Locate the cell with the specified text and output its (x, y) center coordinate. 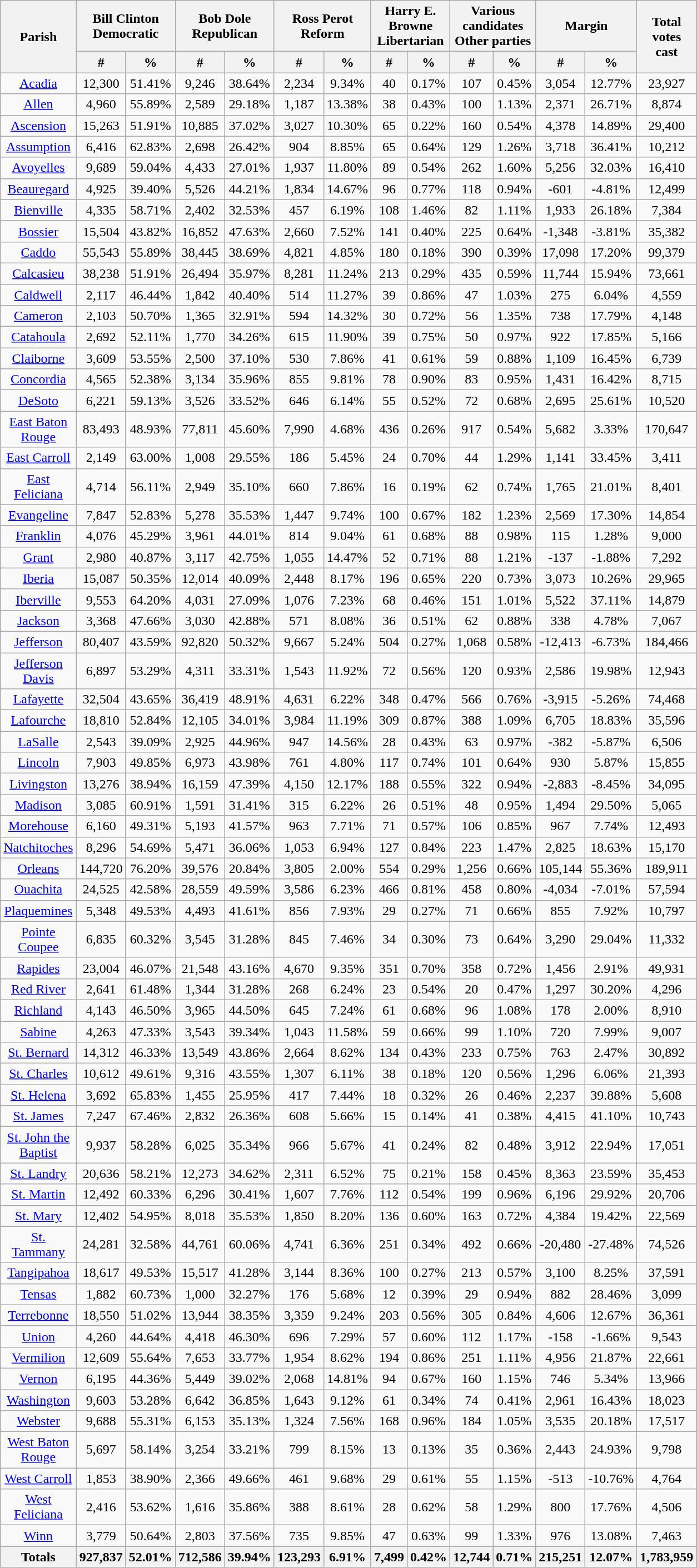
52.01% (150, 1557)
46.50% (150, 1010)
7,067 (667, 621)
59.13% (150, 401)
184,466 (667, 642)
West Carroll (38, 1479)
58.71% (150, 210)
6,506 (667, 742)
40 (389, 83)
566 (471, 700)
43.59% (150, 642)
108 (389, 210)
Plaquemines (38, 911)
57 (389, 1336)
4,433 (200, 168)
11.80% (347, 168)
4,296 (667, 989)
0.36% (515, 1450)
5,256 (560, 168)
10.26% (611, 578)
3,586 (299, 890)
29,965 (667, 578)
Lafourche (38, 721)
220 (471, 578)
845 (299, 939)
21.87% (611, 1357)
10,212 (667, 147)
7,247 (101, 1116)
2,589 (200, 104)
6.06% (611, 1074)
127 (389, 847)
32.58% (150, 1245)
13,966 (667, 1379)
134 (389, 1053)
0.77% (429, 189)
22,569 (667, 1216)
Tangipahoa (38, 1273)
7.74% (611, 826)
Total votes cast (667, 37)
43.55% (249, 1074)
8.15% (347, 1450)
1,431 (560, 379)
St. Martin (38, 1195)
338 (560, 621)
1,068 (471, 642)
Winn (38, 1536)
1,842 (200, 295)
East Carroll (38, 458)
2,117 (101, 295)
14.67% (347, 189)
4,148 (667, 316)
9.68% (347, 1479)
36.06% (249, 847)
4,150 (299, 784)
6.14% (347, 401)
0.32% (429, 1095)
2,698 (200, 147)
Webster (38, 1421)
4,260 (101, 1336)
35,382 (667, 231)
24,525 (101, 890)
34,095 (667, 784)
18,617 (101, 1273)
15,263 (101, 126)
5,278 (200, 515)
322 (471, 784)
37.10% (249, 358)
9,000 (667, 536)
13 (389, 1450)
712,586 (200, 1557)
2,949 (200, 487)
6,153 (200, 1421)
1,783,959 (667, 1557)
178 (560, 1010)
6,705 (560, 721)
12,402 (101, 1216)
6.19% (347, 210)
4,506 (667, 1507)
1,494 (560, 805)
18,810 (101, 721)
56.11% (150, 487)
5,166 (667, 337)
19.98% (611, 670)
348 (389, 700)
466 (389, 890)
Bill ClintonDemocratic (126, 26)
27.01% (249, 168)
6.04% (611, 295)
0.93% (515, 670)
856 (299, 911)
37,591 (667, 1273)
12.07% (611, 1557)
170,647 (667, 429)
24 (389, 458)
7.23% (347, 600)
963 (299, 826)
461 (299, 1479)
Totals (38, 1557)
3,134 (200, 379)
44.64% (150, 1336)
1.46% (429, 210)
12,300 (101, 83)
2,443 (560, 1450)
52.83% (150, 515)
Iberia (38, 578)
1,882 (101, 1294)
2.47% (611, 1053)
966 (299, 1145)
6,221 (101, 401)
45.60% (249, 429)
15,087 (101, 578)
74,526 (667, 1245)
215,251 (560, 1557)
315 (299, 805)
Acadia (38, 83)
37.11% (611, 600)
761 (299, 763)
-1.88% (611, 557)
50.35% (150, 578)
608 (299, 1116)
115 (560, 536)
101 (471, 763)
-137 (560, 557)
12,492 (101, 1195)
1,591 (200, 805)
38.90% (150, 1479)
20.18% (611, 1421)
Livingston (38, 784)
Ross PerotReform (322, 26)
13,276 (101, 784)
930 (560, 763)
2,825 (560, 847)
Richland (38, 1010)
2,569 (560, 515)
24,281 (101, 1245)
2,695 (560, 401)
7,384 (667, 210)
15,504 (101, 231)
49.31% (150, 826)
12 (389, 1294)
Sabine (38, 1032)
7.52% (347, 231)
80,407 (101, 642)
49.85% (150, 763)
646 (299, 401)
9.04% (347, 536)
0.59% (515, 273)
5.24% (347, 642)
223 (471, 847)
1,770 (200, 337)
5,526 (200, 189)
2,832 (200, 1116)
Jefferson Davis (38, 670)
5.66% (347, 1116)
Jefferson (38, 642)
203 (389, 1315)
0.40% (429, 231)
7.76% (347, 1195)
-8.45% (611, 784)
10,612 (101, 1074)
7,653 (200, 1357)
15.94% (611, 273)
13.38% (347, 104)
21,548 (200, 968)
52.11% (150, 337)
186 (299, 458)
351 (389, 968)
Parish (38, 37)
1,850 (299, 1216)
Vernon (38, 1379)
35.10% (249, 487)
12,943 (667, 670)
6,642 (200, 1400)
0.80% (515, 890)
4.85% (347, 252)
2,660 (299, 231)
Orleans (38, 868)
Cameron (38, 316)
76.20% (150, 868)
58.28% (150, 1145)
36.85% (249, 1400)
123,293 (299, 1557)
42.75% (249, 557)
11,744 (560, 273)
49.61% (150, 1074)
8,910 (667, 1010)
7,463 (667, 1536)
38.94% (150, 784)
1.21% (515, 557)
746 (560, 1379)
3,254 (200, 1450)
8.36% (347, 1273)
67.46% (150, 1116)
4.80% (347, 763)
1,053 (299, 847)
2,311 (299, 1173)
11.27% (347, 295)
4,493 (200, 911)
233 (471, 1053)
1.26% (515, 147)
1.60% (515, 168)
5,697 (101, 1450)
30.41% (249, 1195)
4,143 (101, 1010)
64.20% (150, 600)
36,361 (667, 1315)
37.02% (249, 126)
141 (389, 231)
73,661 (667, 273)
51.41% (150, 83)
Ouachita (38, 890)
3,117 (200, 557)
35,596 (667, 721)
1.23% (515, 515)
1,643 (299, 1400)
92,820 (200, 642)
60.06% (249, 1245)
9,667 (299, 642)
6.11% (347, 1074)
176 (299, 1294)
St. James (38, 1116)
3,030 (200, 621)
14.56% (347, 742)
55.64% (150, 1357)
5,471 (200, 847)
7,847 (101, 515)
35 (471, 1450)
976 (560, 1536)
2,543 (101, 742)
52.84% (150, 721)
46.30% (249, 1336)
5.68% (347, 1294)
Red River (38, 989)
Grant (38, 557)
3,100 (560, 1273)
26.42% (249, 147)
46.33% (150, 1053)
-601 (560, 189)
St. Bernard (38, 1053)
41.57% (249, 826)
6.23% (347, 890)
Catahoula (38, 337)
4,606 (560, 1315)
3,073 (560, 578)
-1.66% (611, 1336)
-5.26% (611, 700)
-3.81% (611, 231)
4,335 (101, 210)
1,933 (560, 210)
Rapides (38, 968)
33.45% (611, 458)
6,296 (200, 1195)
3,144 (299, 1273)
1.35% (515, 316)
29,400 (667, 126)
12.67% (611, 1315)
182 (471, 515)
16.43% (611, 1400)
43.82% (150, 231)
1,187 (299, 104)
Concordia (38, 379)
922 (560, 337)
904 (299, 147)
11.19% (347, 721)
927,837 (101, 1557)
2,961 (560, 1400)
117 (389, 763)
7.29% (347, 1336)
33.31% (249, 670)
2,980 (101, 557)
4,311 (200, 670)
49.59% (249, 890)
Assumption (38, 147)
1,076 (299, 600)
50 (471, 337)
34.26% (249, 337)
3,085 (101, 805)
40.87% (150, 557)
4.78% (611, 621)
14,854 (667, 515)
60.33% (150, 1195)
42.88% (249, 621)
-12,413 (560, 642)
4,565 (101, 379)
54.95% (150, 1216)
8.85% (347, 147)
15 (389, 1116)
29.92% (611, 1195)
13,549 (200, 1053)
225 (471, 231)
2,692 (101, 337)
16 (389, 487)
1.47% (515, 847)
9.81% (347, 379)
35,453 (667, 1173)
West Feliciana (38, 1507)
947 (299, 742)
1.17% (515, 1336)
25.61% (611, 401)
1,109 (560, 358)
31.41% (249, 805)
2.91% (611, 968)
6,025 (200, 1145)
7.56% (347, 1421)
9,007 (667, 1032)
917 (471, 429)
18.63% (611, 847)
1,456 (560, 968)
1.28% (611, 536)
4,418 (200, 1336)
720 (560, 1032)
89 (389, 168)
0.38% (515, 1116)
189,911 (667, 868)
435 (471, 273)
Bossier (38, 231)
6,195 (101, 1379)
9,688 (101, 1421)
Allen (38, 104)
50.70% (150, 316)
Franklin (38, 536)
St. Mary (38, 1216)
St. John the Baptist (38, 1145)
33.77% (249, 1357)
417 (299, 1095)
3,099 (667, 1294)
Iberville (38, 600)
2,416 (101, 1507)
309 (389, 721)
Bob DoleRepublican (225, 26)
16,159 (200, 784)
5,449 (200, 1379)
18,550 (101, 1315)
West Baton Rouge (38, 1450)
0.26% (429, 429)
49.66% (249, 1479)
12,273 (200, 1173)
492 (471, 1245)
20,636 (101, 1173)
0.30% (429, 939)
Terrebonne (38, 1315)
44.01% (249, 536)
27.09% (249, 600)
1.33% (515, 1536)
74,468 (667, 700)
44.50% (249, 1010)
696 (299, 1336)
4,764 (667, 1479)
39,576 (200, 868)
0.63% (429, 1536)
3,965 (200, 1010)
30 (389, 316)
4,960 (101, 104)
19.42% (611, 1216)
9,603 (101, 1400)
4,076 (101, 536)
2,925 (200, 742)
0.90% (429, 379)
11.24% (347, 273)
660 (299, 487)
0.19% (429, 487)
4,925 (101, 189)
0.17% (429, 83)
16.45% (611, 358)
6.52% (347, 1173)
194 (389, 1357)
26.18% (611, 210)
2,366 (200, 1479)
3,359 (299, 1315)
8,363 (560, 1173)
9.24% (347, 1315)
9.12% (347, 1400)
11.58% (347, 1032)
15,855 (667, 763)
55.31% (150, 1421)
10,743 (667, 1116)
78 (389, 379)
1,607 (299, 1195)
1,296 (560, 1074)
0.14% (429, 1116)
35.34% (249, 1145)
40.09% (249, 578)
882 (560, 1294)
39.02% (249, 1379)
180 (389, 252)
43.65% (150, 700)
44.96% (249, 742)
7.99% (611, 1032)
12,609 (101, 1357)
38.64% (249, 83)
17,098 (560, 252)
1,297 (560, 989)
St. Helena (38, 1095)
-5.87% (611, 742)
390 (471, 252)
43.98% (249, 763)
94 (389, 1379)
9.85% (347, 1536)
6,835 (101, 939)
10,520 (667, 401)
East Baton Rouge (38, 429)
59.04% (150, 168)
Pointe Coupee (38, 939)
Various candidatesOther parties (493, 26)
44.21% (249, 189)
68 (389, 600)
53.28% (150, 1400)
9.74% (347, 515)
10,797 (667, 911)
0.42% (429, 1557)
763 (560, 1053)
38,238 (101, 273)
9,553 (101, 600)
Beauregard (38, 189)
Claiborne (38, 358)
458 (471, 890)
29.18% (249, 104)
38.69% (249, 252)
158 (471, 1173)
Harry E. BrowneLibertarian (410, 26)
17.30% (611, 515)
48.93% (150, 429)
12,499 (667, 189)
Caddo (38, 252)
10,885 (200, 126)
1.09% (515, 721)
17.76% (611, 1507)
4,741 (299, 1245)
2,103 (101, 316)
44 (471, 458)
800 (560, 1507)
47.33% (150, 1032)
74 (471, 1400)
1.13% (515, 104)
2,641 (101, 989)
16,852 (200, 231)
32.91% (249, 316)
1,141 (560, 458)
55,543 (101, 252)
3,692 (101, 1095)
-382 (560, 742)
12.17% (347, 784)
33.52% (249, 401)
0.76% (515, 700)
457 (299, 210)
3.33% (611, 429)
645 (299, 1010)
35.13% (249, 1421)
8,281 (299, 273)
53.29% (150, 670)
51.02% (150, 1315)
-3,915 (560, 700)
163 (471, 1216)
11,332 (667, 939)
41.28% (249, 1273)
20.84% (249, 868)
17.85% (611, 337)
34.62% (249, 1173)
3,912 (560, 1145)
3,984 (299, 721)
50.64% (150, 1536)
23,004 (101, 968)
75 (389, 1173)
0.58% (515, 642)
5.34% (611, 1379)
1,616 (200, 1507)
Madison (38, 805)
1,324 (299, 1421)
7,292 (667, 557)
Ascension (38, 126)
53.62% (150, 1507)
3,543 (200, 1032)
168 (389, 1421)
35.96% (249, 379)
5,522 (560, 600)
9,937 (101, 1145)
-513 (560, 1479)
2,500 (200, 358)
39.34% (249, 1032)
43.16% (249, 968)
9,316 (200, 1074)
799 (299, 1450)
29.50% (611, 805)
7,499 (389, 1557)
35.86% (249, 1507)
St. Charles (38, 1074)
1,307 (299, 1074)
262 (471, 168)
4,631 (299, 700)
60.32% (150, 939)
514 (299, 295)
0.48% (515, 1145)
38.35% (249, 1315)
2,402 (200, 210)
2,149 (101, 458)
33.21% (249, 1450)
35.97% (249, 273)
Evangeline (38, 515)
0.55% (429, 784)
8,874 (667, 104)
Avoyelles (38, 168)
144,720 (101, 868)
-6.73% (611, 642)
4,559 (667, 295)
39.88% (611, 1095)
58.21% (150, 1173)
106 (471, 826)
15,517 (200, 1273)
28,559 (200, 890)
Union (38, 1336)
30.20% (611, 989)
738 (560, 316)
52 (389, 557)
52.38% (150, 379)
11.90% (347, 337)
0.24% (429, 1145)
1,043 (299, 1032)
504 (389, 642)
44.36% (150, 1379)
41.61% (249, 911)
151 (471, 600)
-158 (560, 1336)
29.55% (249, 458)
17.79% (611, 316)
-2,883 (560, 784)
32.53% (249, 210)
83,493 (101, 429)
436 (389, 429)
47.39% (249, 784)
6,739 (667, 358)
5,065 (667, 805)
3,411 (667, 458)
2,371 (560, 104)
305 (471, 1315)
1.10% (515, 1032)
2,448 (299, 578)
41.10% (611, 1116)
28.46% (611, 1294)
46.44% (150, 295)
42.58% (150, 890)
17,517 (667, 1421)
99,379 (667, 252)
23 (389, 989)
530 (299, 358)
45.29% (150, 536)
8.08% (347, 621)
12,493 (667, 826)
6,973 (200, 763)
Vermilion (38, 1357)
54.69% (150, 847)
571 (299, 621)
12,744 (471, 1557)
-4.81% (611, 189)
77,811 (200, 429)
43.86% (249, 1053)
0.85% (515, 826)
7.24% (347, 1010)
3,545 (200, 939)
7.92% (611, 911)
136 (389, 1216)
Jackson (38, 621)
1,853 (101, 1479)
12,014 (200, 578)
3,718 (560, 147)
5,608 (667, 1095)
37.56% (249, 1536)
60.91% (150, 805)
36 (389, 621)
83 (471, 379)
58.14% (150, 1450)
Washington (38, 1400)
Calcasieu (38, 273)
1,256 (471, 868)
23.59% (611, 1173)
4,714 (101, 487)
36,419 (200, 700)
2,586 (560, 670)
13.08% (611, 1536)
38,445 (200, 252)
49,931 (667, 968)
-4,034 (560, 890)
0.21% (429, 1173)
4.68% (347, 429)
6,160 (101, 826)
8.61% (347, 1507)
Tensas (38, 1294)
60.73% (150, 1294)
8,296 (101, 847)
0.73% (515, 578)
8.25% (611, 1273)
LaSalle (38, 742)
1,447 (299, 515)
6,196 (560, 1195)
53.55% (150, 358)
5,193 (200, 826)
1,008 (200, 458)
3,027 (299, 126)
Morehouse (38, 826)
Bienville (38, 210)
9,798 (667, 1450)
7.44% (347, 1095)
22.94% (611, 1145)
735 (299, 1536)
50.32% (249, 642)
4,956 (560, 1357)
0.41% (515, 1400)
8,401 (667, 487)
5.45% (347, 458)
Caldwell (38, 295)
3,609 (101, 358)
2,068 (299, 1379)
129 (471, 147)
39.94% (249, 1557)
17.20% (611, 252)
1,543 (299, 670)
21,393 (667, 1074)
22,661 (667, 1357)
967 (560, 826)
2,234 (299, 83)
8.20% (347, 1216)
30,892 (667, 1053)
9.34% (347, 83)
594 (299, 316)
39.40% (150, 189)
39.09% (150, 742)
4,821 (299, 252)
14,312 (101, 1053)
3,526 (200, 401)
275 (560, 295)
20 (471, 989)
0.22% (429, 126)
3,054 (560, 83)
57,594 (667, 890)
73 (471, 939)
Lafayette (38, 700)
10.30% (347, 126)
554 (389, 868)
14,879 (667, 600)
2,664 (299, 1053)
196 (389, 578)
40.40% (249, 295)
18.83% (611, 721)
24.93% (611, 1450)
7.71% (347, 826)
25.95% (249, 1095)
7.46% (347, 939)
0.62% (429, 1507)
55.36% (611, 868)
14.81% (347, 1379)
3,368 (101, 621)
0.98% (515, 536)
9,689 (101, 168)
0.65% (429, 578)
12,105 (200, 721)
9.35% (347, 968)
56 (471, 316)
188 (389, 784)
3,961 (200, 536)
-7.01% (611, 890)
7.93% (347, 911)
12.77% (611, 83)
-10.76% (611, 1479)
184 (471, 1421)
16,410 (667, 168)
DeSoto (38, 401)
0.81% (429, 890)
16.42% (611, 379)
14.32% (347, 316)
7,903 (101, 763)
199 (471, 1195)
107 (471, 83)
0.87% (429, 721)
Natchitoches (38, 847)
3,535 (560, 1421)
4,670 (299, 968)
34.01% (249, 721)
6,416 (101, 147)
4,031 (200, 600)
Margin (586, 26)
1,365 (200, 316)
36.41% (611, 147)
3,779 (101, 1536)
4,263 (101, 1032)
6,897 (101, 670)
0.13% (429, 1450)
17,051 (667, 1145)
7,990 (299, 429)
1,765 (560, 487)
48.91% (249, 700)
6.91% (347, 1557)
14.47% (347, 557)
Lincoln (38, 763)
5,348 (101, 911)
58 (471, 1507)
-20,480 (560, 1245)
105,144 (560, 868)
1,000 (200, 1294)
9,543 (667, 1336)
15,170 (667, 847)
9,246 (200, 83)
21.01% (611, 487)
14.89% (611, 126)
34 (389, 939)
3,290 (560, 939)
26,494 (200, 273)
118 (471, 189)
63.00% (150, 458)
1,055 (299, 557)
1,834 (299, 189)
62.83% (150, 147)
65.83% (150, 1095)
32.03% (611, 168)
-1,348 (560, 231)
3,805 (299, 868)
2,803 (200, 1536)
0.52% (429, 401)
1,937 (299, 168)
1,455 (200, 1095)
1,344 (200, 989)
20,706 (667, 1195)
26.71% (611, 104)
48 (471, 805)
6.94% (347, 847)
East Feliciana (38, 487)
4,415 (560, 1116)
268 (299, 989)
29.04% (611, 939)
46.07% (150, 968)
6.36% (347, 1245)
63 (471, 742)
61.48% (150, 989)
44,761 (200, 1245)
St. Tammany (38, 1245)
11.92% (347, 670)
358 (471, 968)
1,954 (299, 1357)
23,927 (667, 83)
1.03% (515, 295)
1.05% (515, 1421)
13,944 (200, 1315)
32.27% (249, 1294)
1.08% (515, 1010)
St. Landry (38, 1173)
-27.48% (611, 1245)
32,504 (101, 700)
814 (299, 536)
47.63% (249, 231)
26.36% (249, 1116)
8,018 (200, 1216)
8.17% (347, 578)
18 (389, 1095)
8,715 (667, 379)
18,023 (667, 1400)
5.87% (611, 763)
6.24% (347, 989)
5.67% (347, 1145)
1.01% (515, 600)
5,682 (560, 429)
2,237 (560, 1095)
47.66% (150, 621)
615 (299, 337)
4,384 (560, 1216)
4,378 (560, 126)
